Return [x, y] of the center of cell containing provided text 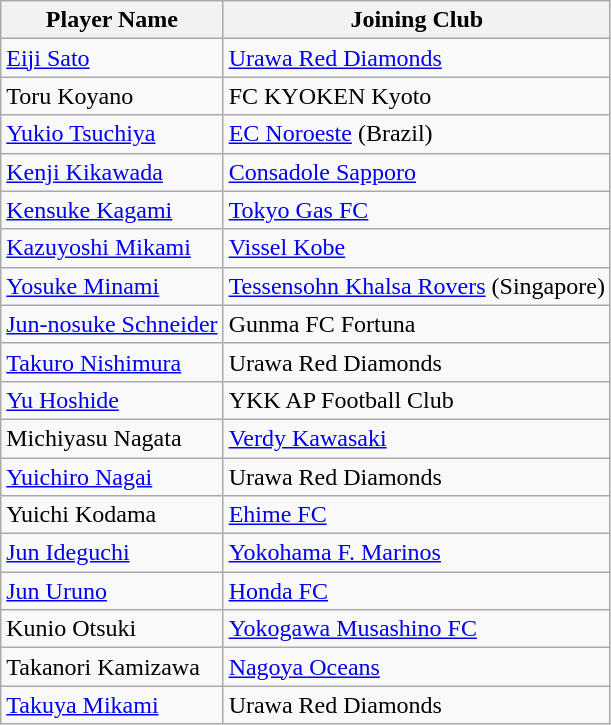
Verdy Kawasaki [416, 438]
Yuichiro Nagai [112, 477]
Ehime FC [416, 515]
Honda FC [416, 591]
Yu Hoshide [112, 400]
YKK AP Football Club [416, 400]
Kenji Kikawada [112, 172]
Kensuke Kagami [112, 210]
Yuichi Kodama [112, 515]
FC KYOKEN Kyoto [416, 96]
Yosuke Minami [112, 286]
Nagoya Oceans [416, 667]
Takuro Nishimura [112, 362]
Tessensohn Khalsa Rovers (Singapore) [416, 286]
Yukio Tsuchiya [112, 134]
Vissel Kobe [416, 248]
Kunio Otsuki [112, 629]
Gunma FC Fortuna [416, 324]
Jun Uruno [112, 591]
Takuya Mikami [112, 705]
Joining Club [416, 20]
Michiyasu Nagata [112, 438]
Takanori Kamizawa [112, 667]
EC Noroeste (Brazil) [416, 134]
Jun Ideguchi [112, 553]
Yokogawa Musashino FC [416, 629]
Eiji Sato [112, 58]
Kazuyoshi Mikami [112, 248]
Consadole Sapporo [416, 172]
Player Name [112, 20]
Yokohama F. Marinos [416, 553]
Tokyo Gas FC [416, 210]
Jun-nosuke Schneider [112, 324]
Toru Koyano [112, 96]
